Locate the cell with the specified text and output its [x, y] center coordinate. 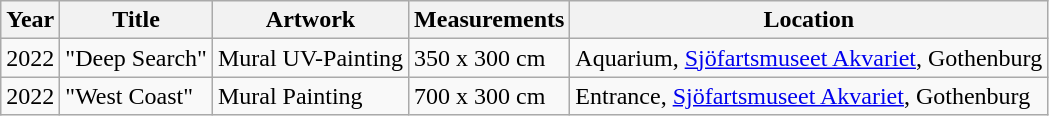
700 x 300 cm [490, 96]
Title [136, 20]
Entrance, Sjöfartsmuseet Akvariet, Gothenburg [809, 96]
Artwork [310, 20]
"Deep Search" [136, 58]
Mural Painting [310, 96]
Measurements [490, 20]
Mural UV-Painting [310, 58]
350 x 300 cm [490, 58]
Year [30, 20]
"West Coast" [136, 96]
Location [809, 20]
Aquarium, Sjöfartsmuseet Akvariet, Gothenburg [809, 58]
